Return the (x, y) coordinate for the center point of the cell that contains the specified text.  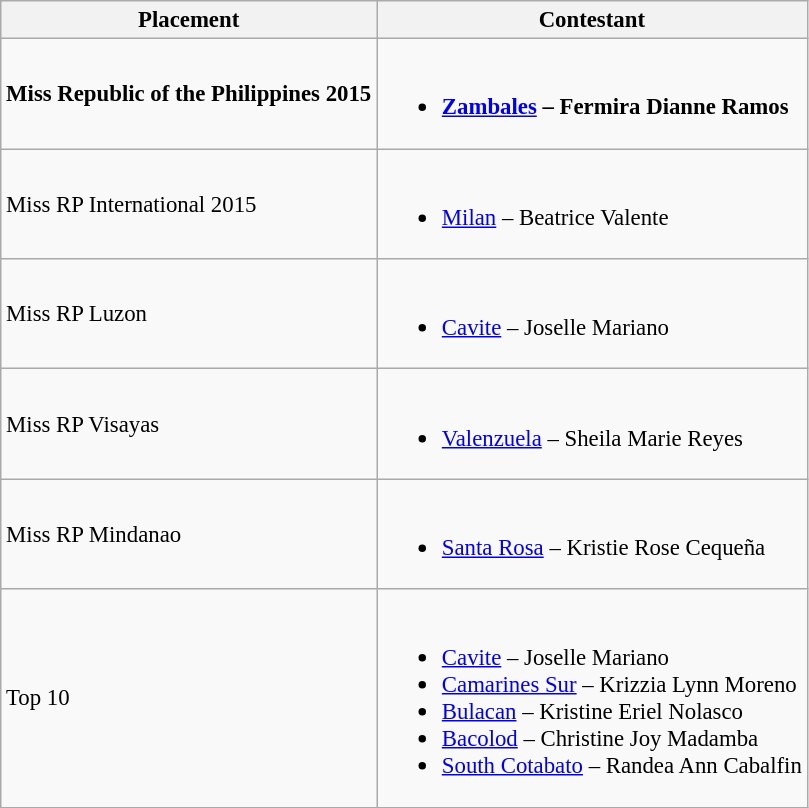
Contestant (592, 20)
Miss RP Mindanao (189, 534)
Miss RP International 2015 (189, 204)
Milan – Beatrice Valente (592, 204)
Miss RP Visayas (189, 424)
Cavite – Joselle Mariano (592, 314)
Zambales – Fermira Dianne Ramos (592, 94)
Miss RP Luzon (189, 314)
Top 10 (189, 698)
Valenzuela – Sheila Marie Reyes (592, 424)
Miss Republic of the Philippines 2015 (189, 94)
Santa Rosa – Kristie Rose Cequeña (592, 534)
Placement (189, 20)
